Identify which cell holds the provided text, then report its (X, Y) central coordinate. 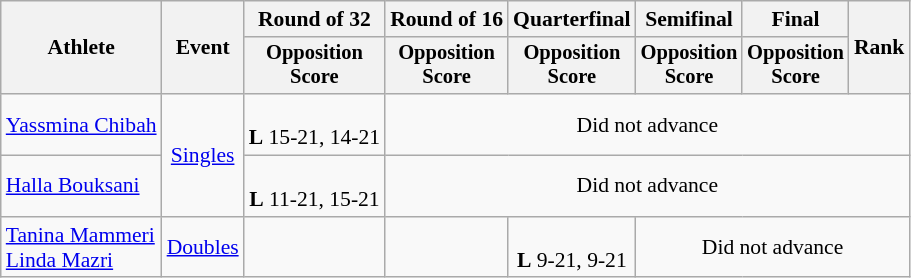
Round of 32 (314, 19)
L 15-21, 14-21 (314, 124)
Tanina MammeriLinda Mazri (82, 248)
L 9-21, 9-21 (572, 248)
Athlete (82, 48)
Event (203, 48)
Yassmina Chibah (82, 124)
Quarterfinal (572, 19)
Round of 16 (446, 19)
L 11-21, 15-21 (314, 186)
Halla Bouksani (82, 186)
Singles (203, 155)
Doubles (203, 248)
Final (796, 19)
Semifinal (690, 19)
Rank (880, 48)
